Output the [X, Y] coordinate of the center of the cell containing the given text.  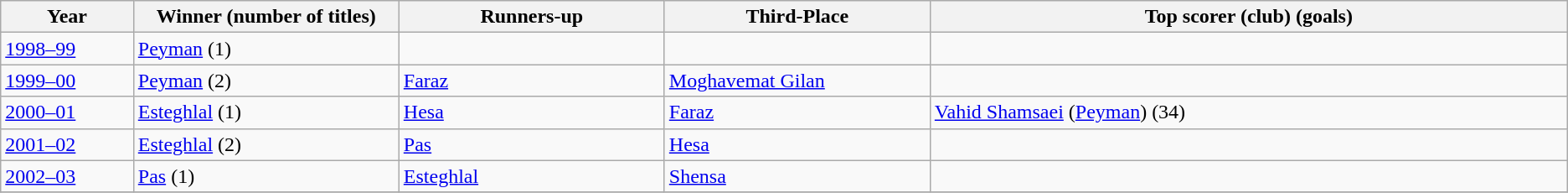
1999–00 [67, 81]
Vahid Shamsaei (Peyman) (34) [1248, 112]
2001–02 [67, 144]
Runners-up [531, 17]
Top scorer (club) (goals) [1248, 17]
Esteghlal (2) [266, 144]
Shensa [797, 176]
Esteghlal (1) [266, 112]
Pas (1) [266, 176]
Year [67, 17]
1998–99 [67, 49]
Winner (number of titles) [266, 17]
Third-Place [797, 17]
Pas [531, 144]
2002–03 [67, 176]
Esteghlal [531, 176]
Peyman (2) [266, 81]
Moghavemat Gilan [797, 81]
Peyman (1) [266, 49]
2000–01 [67, 112]
